Find where the given text appears and provide that cell's center as [X, Y] coordinate. 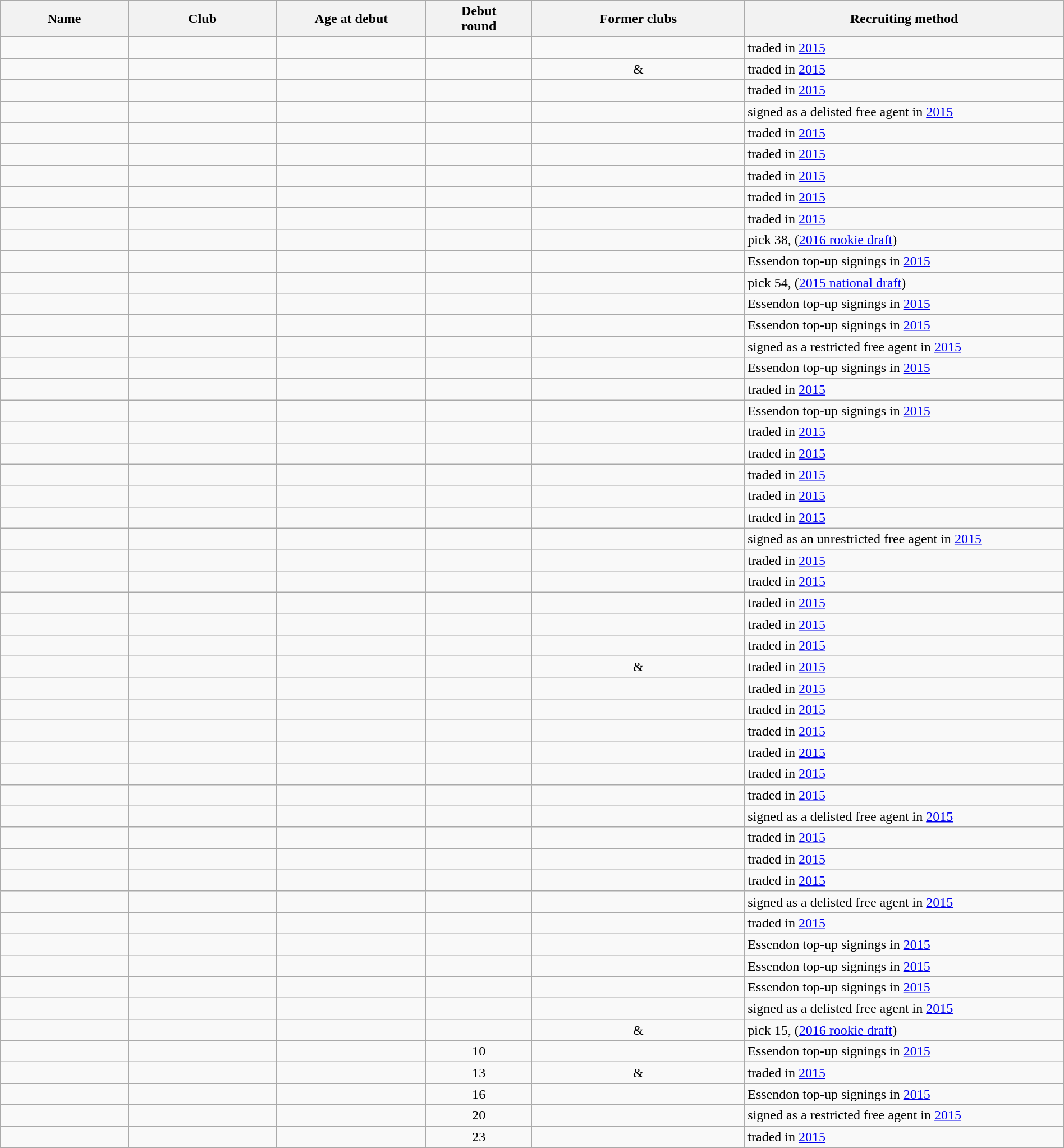
Recruiting method [904, 19]
Former clubs [639, 19]
Age at debut [351, 19]
Club [202, 19]
23 [479, 1137]
10 [479, 1051]
Debutround [479, 19]
20 [479, 1115]
Name [64, 19]
pick 54, (2015 national draft) [904, 282]
pick 38, (2016 rookie draft) [904, 240]
16 [479, 1094]
pick 15, (2016 rookie draft) [904, 1030]
13 [479, 1073]
signed as an unrestricted free agent in 2015 [904, 539]
